For the text-containing cell, return its midpoint in (X, Y) coordinate format. 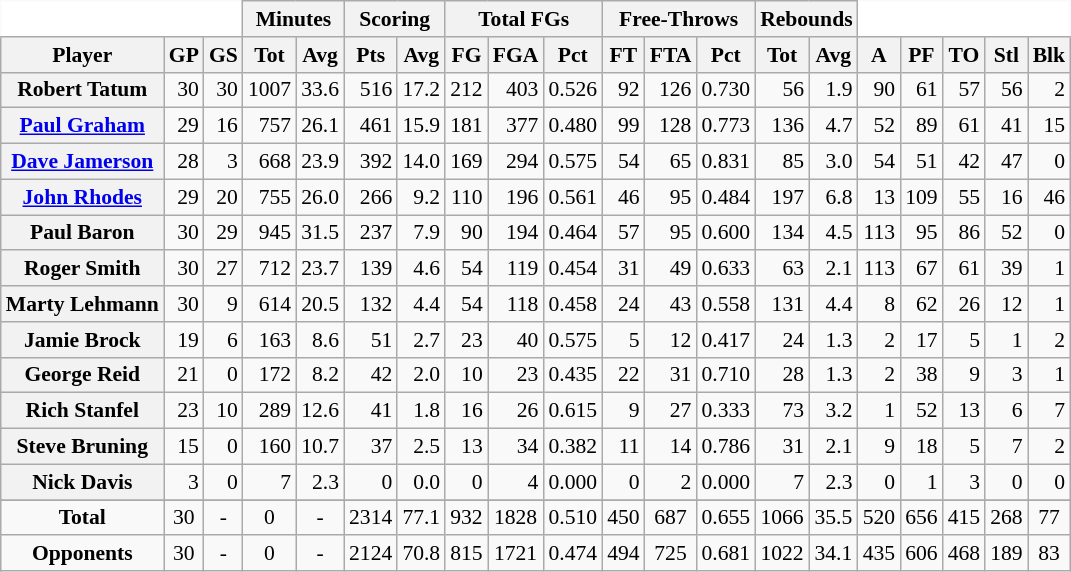
77 (1050, 518)
520 (880, 518)
FG (466, 55)
18 (922, 447)
169 (466, 162)
3.2 (834, 411)
8.2 (320, 375)
Dave Jamerson (82, 162)
0.633 (726, 269)
606 (922, 554)
23.7 (320, 269)
65 (671, 162)
139 (370, 269)
0.464 (572, 233)
0.773 (726, 126)
John Rhodes (82, 197)
196 (516, 197)
1022 (782, 554)
PF (922, 55)
31.5 (320, 233)
932 (466, 518)
63 (782, 269)
134 (782, 233)
55 (964, 197)
0.730 (726, 90)
26.1 (320, 126)
Total (82, 518)
656 (922, 518)
163 (270, 340)
TO (964, 55)
461 (370, 126)
2.7 (421, 340)
815 (466, 554)
89 (922, 126)
Paul Baron (82, 233)
415 (964, 518)
181 (466, 126)
197 (782, 197)
403 (516, 90)
0.526 (572, 90)
FT (624, 55)
2314 (370, 518)
9.2 (421, 197)
6.8 (834, 197)
92 (624, 90)
14 (671, 447)
A (880, 55)
67 (922, 269)
118 (516, 304)
755 (270, 197)
392 (370, 162)
19 (184, 340)
Minutes (294, 19)
712 (270, 269)
435 (880, 554)
0.786 (726, 447)
Player (82, 55)
Robert Tatum (82, 90)
17 (922, 340)
1007 (270, 90)
GP (184, 55)
160 (270, 447)
37 (370, 447)
0.484 (726, 197)
494 (624, 554)
Opponents (82, 554)
11 (624, 447)
14.0 (421, 162)
0.615 (572, 411)
Free-Throws (678, 19)
99 (624, 126)
266 (370, 197)
119 (516, 269)
73 (782, 411)
Paul Graham (82, 126)
212 (466, 90)
3.0 (834, 162)
0.454 (572, 269)
1.9 (834, 90)
Scoring (394, 19)
614 (270, 304)
49 (671, 269)
0.831 (726, 162)
Pts (370, 55)
17.2 (421, 90)
83 (1050, 554)
26.0 (320, 197)
725 (671, 554)
Total FGs (524, 19)
194 (516, 233)
FGA (516, 55)
110 (466, 197)
34.1 (834, 554)
20.5 (320, 304)
757 (270, 126)
0.480 (572, 126)
10.7 (320, 447)
294 (516, 162)
0.0 (421, 482)
687 (671, 518)
945 (270, 233)
0.510 (572, 518)
4.7 (834, 126)
136 (782, 126)
0.655 (726, 518)
4.5 (834, 233)
0.458 (572, 304)
Roger Smith (82, 269)
8 (880, 304)
668 (270, 162)
189 (1006, 554)
0.558 (726, 304)
2124 (370, 554)
Blk (1050, 55)
268 (1006, 518)
15.9 (421, 126)
1.8 (421, 411)
0.600 (726, 233)
85 (782, 162)
126 (671, 90)
Stl (1006, 55)
0.382 (572, 447)
40 (516, 340)
George Reid (82, 375)
Steve Bruning (82, 447)
0.333 (726, 411)
0.710 (726, 375)
Nick Davis (82, 482)
8.6 (320, 340)
33.6 (320, 90)
20 (224, 197)
23.9 (320, 162)
132 (370, 304)
43 (671, 304)
1721 (516, 554)
Jamie Brock (82, 340)
4.6 (421, 269)
35.5 (834, 518)
128 (671, 126)
12.6 (320, 411)
0.417 (726, 340)
62 (922, 304)
39 (1006, 269)
Rich Stanfel (82, 411)
86 (964, 233)
450 (624, 518)
GS (224, 55)
22 (624, 375)
4 (516, 482)
2.5 (421, 447)
Marty Lehmann (82, 304)
172 (270, 375)
289 (270, 411)
1066 (782, 518)
516 (370, 90)
377 (516, 126)
468 (964, 554)
34 (516, 447)
FTA (671, 55)
0.561 (572, 197)
0.435 (572, 375)
21 (184, 375)
2.0 (421, 375)
47 (1006, 162)
1828 (516, 518)
77.1 (421, 518)
109 (922, 197)
237 (370, 233)
38 (922, 375)
131 (782, 304)
Rebounds (806, 19)
0.474 (572, 554)
0.681 (726, 554)
7.9 (421, 233)
70.8 (421, 554)
